From the cell containing the given text, extract its center point as (X, Y) coordinate. 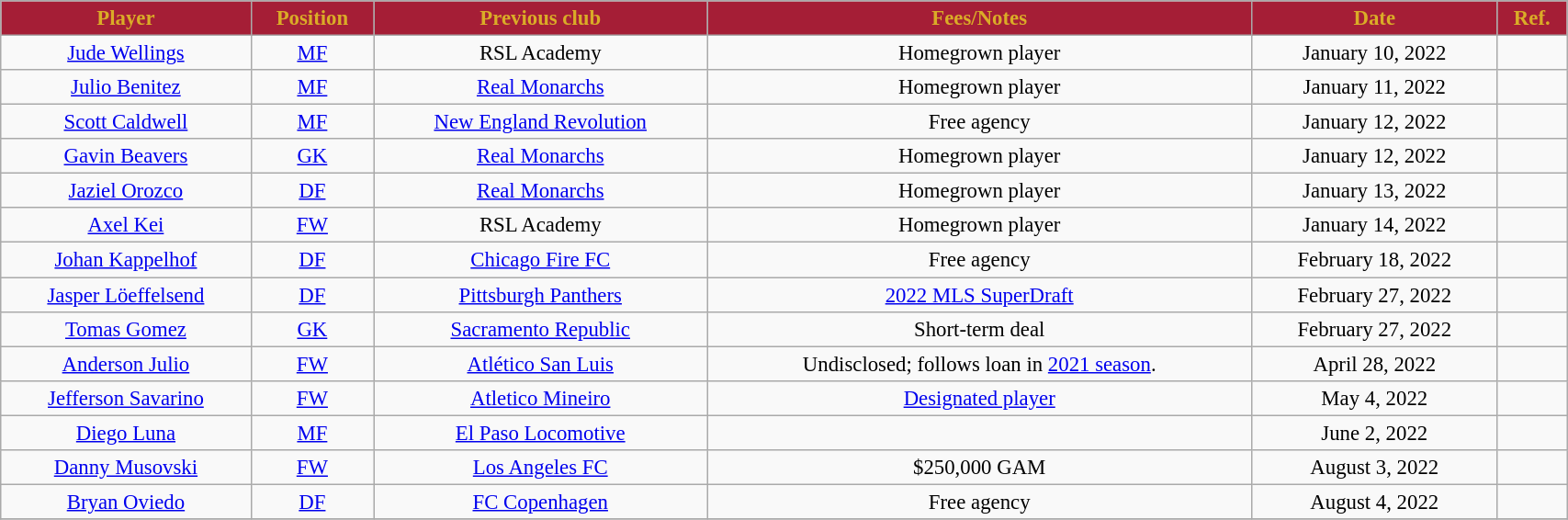
Danny Musovski (126, 468)
Jefferson Savarino (126, 398)
Johan Kappelhof (126, 260)
Anderson Julio (126, 364)
Atletico Mineiro (540, 398)
January 10, 2022 (1374, 53)
Los Angeles FC (540, 468)
Player (126, 18)
Tomas Gomez (126, 329)
$250,000 GAM (979, 468)
August 3, 2022 (1374, 468)
FC Copenhagen (540, 502)
El Paso Locomotive (540, 433)
June 2, 2022 (1374, 433)
April 28, 2022 (1374, 364)
Fees/Notes (979, 18)
January 14, 2022 (1374, 225)
Short-term deal (979, 329)
2022 MLS SuperDraft (979, 295)
Julio Benitez (126, 87)
Bryan Oviedo (126, 502)
Axel Kei (126, 225)
Previous club (540, 18)
Gavin Beavers (126, 156)
Designated player (979, 398)
Undisclosed; follows loan in 2021 season. (979, 364)
Jude Wellings (126, 53)
January 11, 2022 (1374, 87)
Jasper Löeffelsend (126, 295)
Atlético San Luis (540, 364)
February 18, 2022 (1374, 260)
New England Revolution (540, 122)
Pittsburgh Panthers (540, 295)
Jaziel Orozco (126, 191)
Position (312, 18)
Diego Luna (126, 433)
Sacramento Republic (540, 329)
May 4, 2022 (1374, 398)
Chicago Fire FC (540, 260)
Date (1374, 18)
Scott Caldwell (126, 122)
January 13, 2022 (1374, 191)
August 4, 2022 (1374, 502)
Ref. (1532, 18)
